Search for the cell housing the specified text and yield its [x, y] center coordinate. 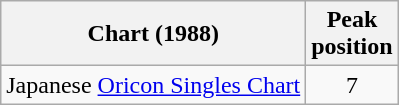
Peakposition [352, 34]
Chart (1988) [154, 34]
Japanese Oricon Singles Chart [154, 85]
7 [352, 85]
